Detect which cell encompasses the target text, then output its (x, y) center coordinate. 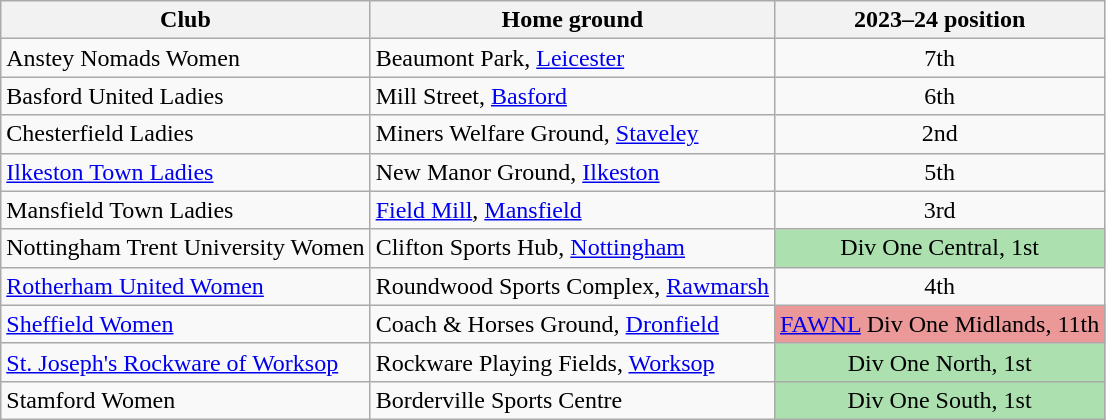
Borderville Sports Centre (572, 400)
Div One Central, 1st (940, 248)
3rd (940, 210)
Chesterfield Ladies (186, 134)
6th (940, 96)
Sheffield Women (186, 324)
Anstey Nomads Women (186, 58)
Ilkeston Town Ladies (186, 172)
St. Joseph's Rockware of Worksop (186, 362)
Mansfield Town Ladies (186, 210)
Mill Street, Basford (572, 96)
Clifton Sports Hub, Nottingham (572, 248)
Div One South, 1st (940, 400)
Field Mill, Mansfield (572, 210)
Club (186, 20)
Home ground (572, 20)
4th (940, 286)
Miners Welfare Ground, Staveley (572, 134)
2023–24 position (940, 20)
Coach & Horses Ground, Dronfield (572, 324)
7th (940, 58)
New Manor Ground, Ilkeston (572, 172)
FAWNL Div One Midlands, 11th (940, 324)
Basford United Ladies (186, 96)
Stamford Women (186, 400)
Rockware Playing Fields, Worksop (572, 362)
Rotherham United Women (186, 286)
Beaumont Park, Leicester (572, 58)
Div One North, 1st (940, 362)
2nd (940, 134)
Roundwood Sports Complex, Rawmarsh (572, 286)
Nottingham Trent University Women (186, 248)
5th (940, 172)
